Search for the cell housing the specified text and yield its [x, y] center coordinate. 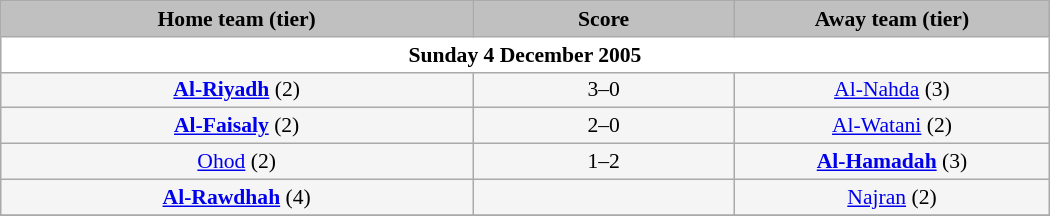
Al-Nahda (3) [892, 90]
Al-Riyadh (2) [237, 90]
Sunday 4 December 2005 [525, 55]
Najran (2) [892, 197]
Score [604, 19]
2–0 [604, 126]
Home team (tier) [237, 19]
3–0 [604, 90]
Al-Rawdhah (4) [237, 197]
1–2 [604, 162]
Away team (tier) [892, 19]
Al-Hamadah (3) [892, 162]
Al-Watani (2) [892, 126]
Ohod (2) [237, 162]
Al-Faisaly (2) [237, 126]
